From the cell containing the given text, extract its center point as (x, y) coordinate. 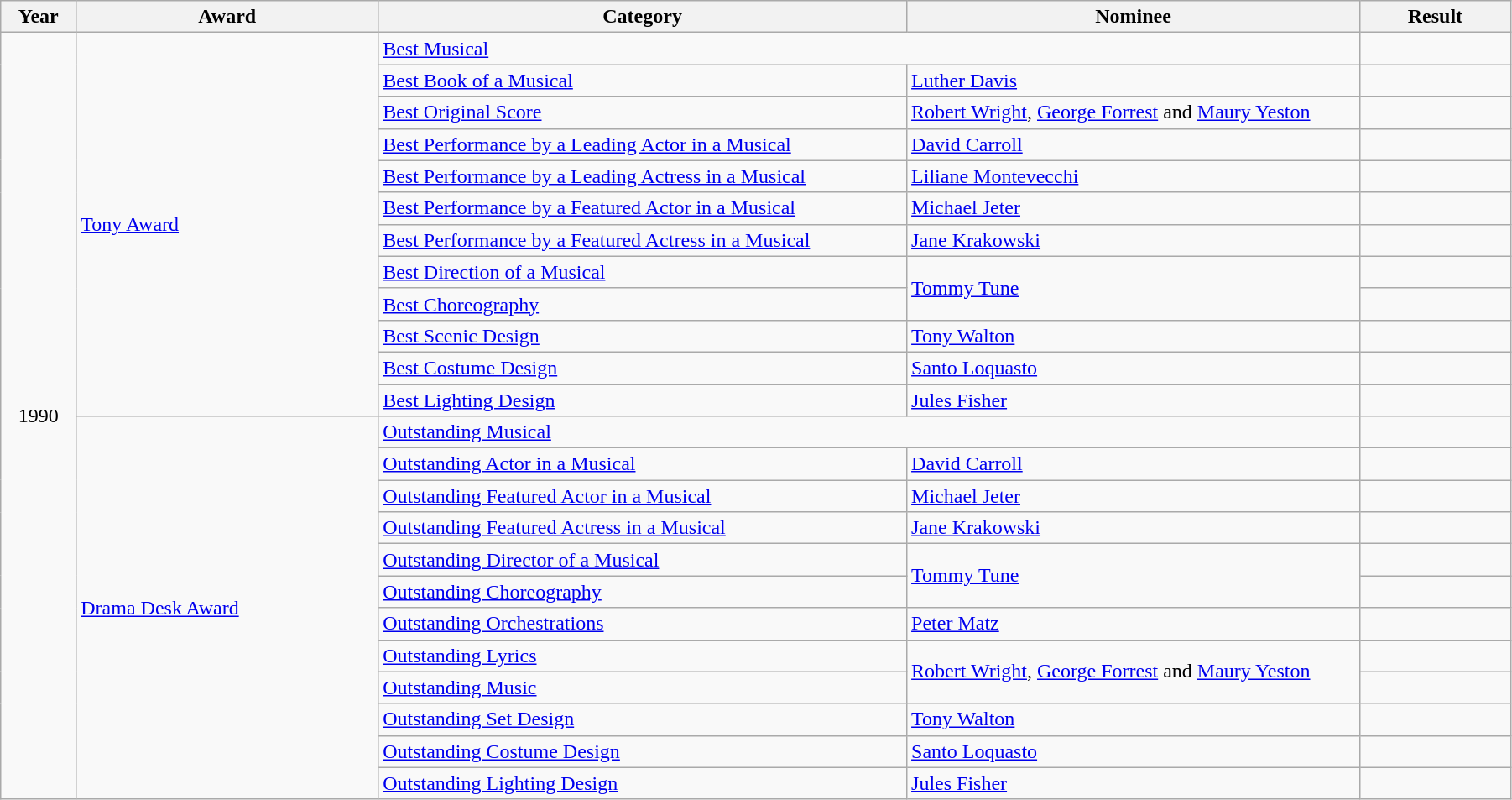
Best Book of a Musical (643, 81)
Liliane Montevecchi (1134, 176)
Outstanding Music (643, 688)
Best Lighting Design (643, 400)
Result (1435, 17)
Peter Matz (1134, 624)
Outstanding Costume Design (643, 751)
Outstanding Lyrics (643, 656)
Best Performance by a Featured Actor in a Musical (643, 208)
Best Direction of a Musical (643, 272)
Best Costume Design (643, 368)
Nominee (1134, 17)
Best Choreography (643, 304)
Award (227, 17)
Category (643, 17)
Best Performance by a Featured Actress in a Musical (643, 240)
Outstanding Musical (869, 432)
Best Performance by a Leading Actor in a Musical (643, 144)
Outstanding Featured Actor in a Musical (643, 496)
Outstanding Set Design (643, 719)
Outstanding Actor in a Musical (643, 464)
Outstanding Orchestrations (643, 624)
Best Performance by a Leading Actress in a Musical (643, 176)
Outstanding Lighting Design (643, 783)
Outstanding Featured Actress in a Musical (643, 528)
Luther Davis (1134, 81)
Best Original Score (643, 112)
Year (39, 17)
Drama Desk Award (227, 608)
Best Musical (869, 49)
Best Scenic Design (643, 336)
Tony Award (227, 225)
Outstanding Director of a Musical (643, 560)
Outstanding Choreography (643, 592)
1990 (39, 416)
